Provide the [x, y] coordinate of the cell's center where the given text is located.  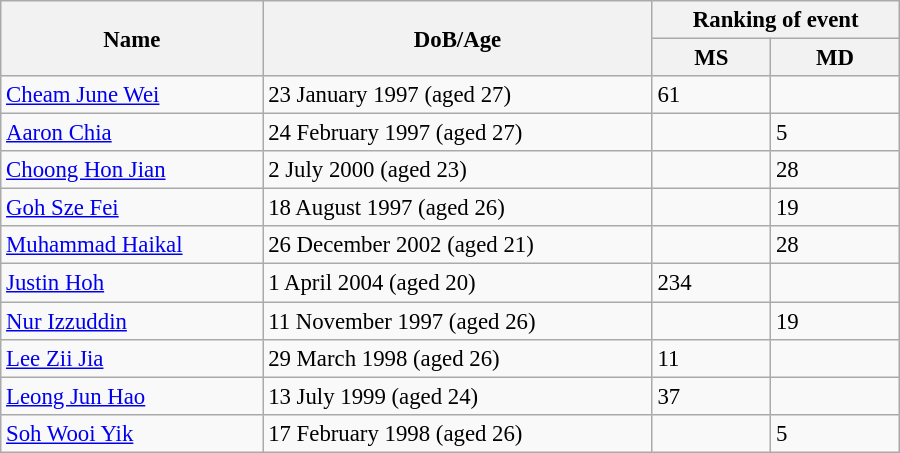
23 January 1997 (aged 27) [458, 95]
Aaron Chia [132, 133]
61 [711, 95]
Lee Zii Jia [132, 358]
11 November 1997 (aged 26) [458, 321]
18 August 1997 (aged 26) [458, 208]
Nur Izzuddin [132, 321]
Choong Hon Jian [132, 170]
MS [711, 58]
11 [711, 358]
Name [132, 38]
17 February 1998 (aged 26) [458, 433]
Ranking of event [776, 20]
234 [711, 283]
Muhammad Haikal [132, 245]
13 July 1999 (aged 24) [458, 396]
Goh Sze Fei [132, 208]
DoB/Age [458, 38]
Leong Jun Hao [132, 396]
29 March 1998 (aged 26) [458, 358]
24 February 1997 (aged 27) [458, 133]
Justin Hoh [132, 283]
Cheam June Wei [132, 95]
26 December 2002 (aged 21) [458, 245]
37 [711, 396]
Soh Wooi Yik [132, 433]
2 July 2000 (aged 23) [458, 170]
1 April 2004 (aged 20) [458, 283]
MD [836, 58]
